From the cell containing the given text, extract its center point as [x, y] coordinate. 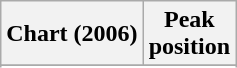
Chart (2006) [72, 34]
Peakposition [189, 34]
